For the text-containing cell, return its midpoint in [x, y] coordinate format. 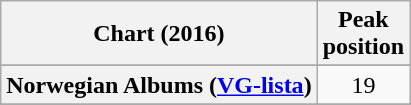
Norwegian Albums (VG-lista) [159, 85]
19 [363, 85]
Chart (2016) [159, 34]
Peak position [363, 34]
